For the text-containing cell, return its midpoint in (x, y) coordinate format. 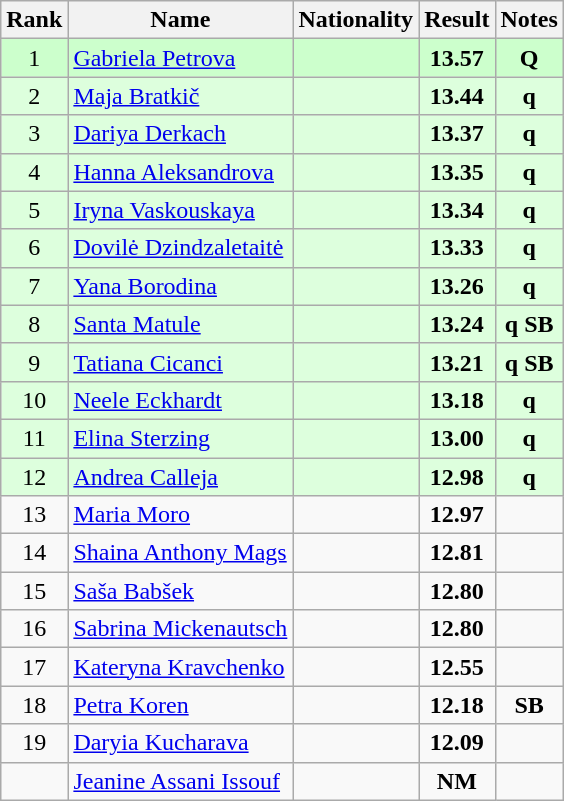
17 (34, 667)
Tatiana Cicanci (180, 362)
Yana Borodina (180, 286)
9 (34, 362)
12.55 (457, 667)
8 (34, 324)
13.57 (457, 58)
Saša Babšek (180, 591)
Q (529, 58)
13.34 (457, 210)
7 (34, 286)
19 (34, 743)
12.18 (457, 705)
13.18 (457, 400)
NM (457, 781)
Name (180, 20)
Elina Sterzing (180, 438)
Shaina Anthony Mags (180, 553)
Notes (529, 20)
4 (34, 172)
Andrea Calleja (180, 477)
13 (34, 515)
12.09 (457, 743)
6 (34, 248)
16 (34, 629)
12.97 (457, 515)
Dariya Derkach (180, 134)
13.44 (457, 96)
Kateryna Kravchenko (180, 667)
Petra Koren (180, 705)
13.33 (457, 248)
13.26 (457, 286)
1 (34, 58)
2 (34, 96)
12.81 (457, 553)
13.24 (457, 324)
12 (34, 477)
12.98 (457, 477)
Gabriela Petrova (180, 58)
Result (457, 20)
11 (34, 438)
Jeanine Assani Issouf (180, 781)
5 (34, 210)
Daryia Kucharava (180, 743)
15 (34, 591)
Rank (34, 20)
13.37 (457, 134)
Santa Matule (180, 324)
Neele Eckhardt (180, 400)
Maja Bratkič (180, 96)
13.21 (457, 362)
SB (529, 705)
Nationality (356, 20)
13.35 (457, 172)
13.00 (457, 438)
18 (34, 705)
Maria Moro (180, 515)
3 (34, 134)
10 (34, 400)
14 (34, 553)
Iryna Vaskouskaya (180, 210)
Sabrina Mickenautsch (180, 629)
Hanna Aleksandrova (180, 172)
Dovilė Dzindzaletaitė (180, 248)
